Return [x, y] of the center of cell containing provided text 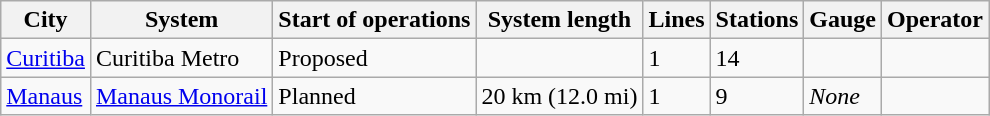
None [843, 96]
Curitiba [46, 58]
9 [757, 96]
Gauge [843, 20]
Planned [374, 96]
Proposed [374, 58]
Lines [676, 20]
System length [560, 20]
20 km (12.0 mi) [560, 96]
Curitiba Metro [181, 58]
14 [757, 58]
City [46, 20]
Stations [757, 20]
Manaus Monorail [181, 96]
System [181, 20]
Start of operations [374, 20]
Operator [936, 20]
Manaus [46, 96]
